For the text-containing cell, return its midpoint in [x, y] coordinate format. 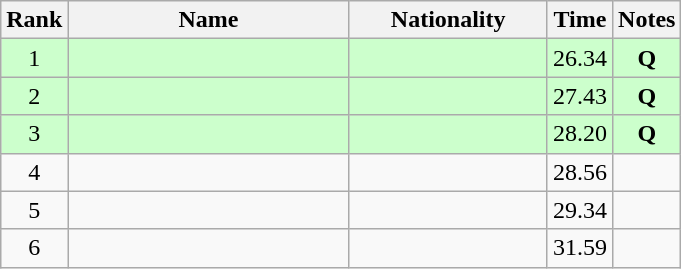
27.43 [580, 96]
Name [208, 20]
28.20 [580, 134]
3 [34, 134]
4 [34, 172]
26.34 [580, 58]
1 [34, 58]
28.56 [580, 172]
2 [34, 96]
Nationality [448, 20]
Time [580, 20]
5 [34, 210]
29.34 [580, 210]
Rank [34, 20]
Notes [647, 20]
6 [34, 248]
31.59 [580, 248]
